For the text-containing cell, return its midpoint in [X, Y] coordinate format. 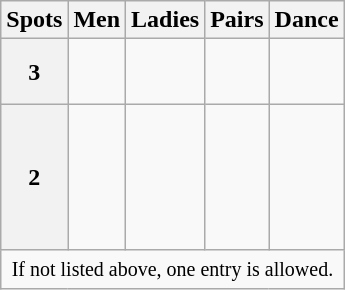
3 [34, 72]
2 [34, 177]
Spots [34, 20]
Men [97, 20]
Ladies [166, 20]
If not listed above, one entry is allowed. [172, 269]
Dance [306, 20]
Pairs [237, 20]
